From the cell containing the given text, extract its center point as (X, Y) coordinate. 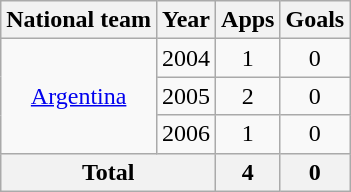
National team (79, 20)
2004 (186, 58)
4 (248, 172)
Goals (315, 20)
Apps (248, 20)
2005 (186, 96)
Total (108, 172)
Year (186, 20)
2 (248, 96)
Argentina (79, 96)
2006 (186, 134)
